Extract the (X, Y) coordinate from the center of the cell holding the provided text.  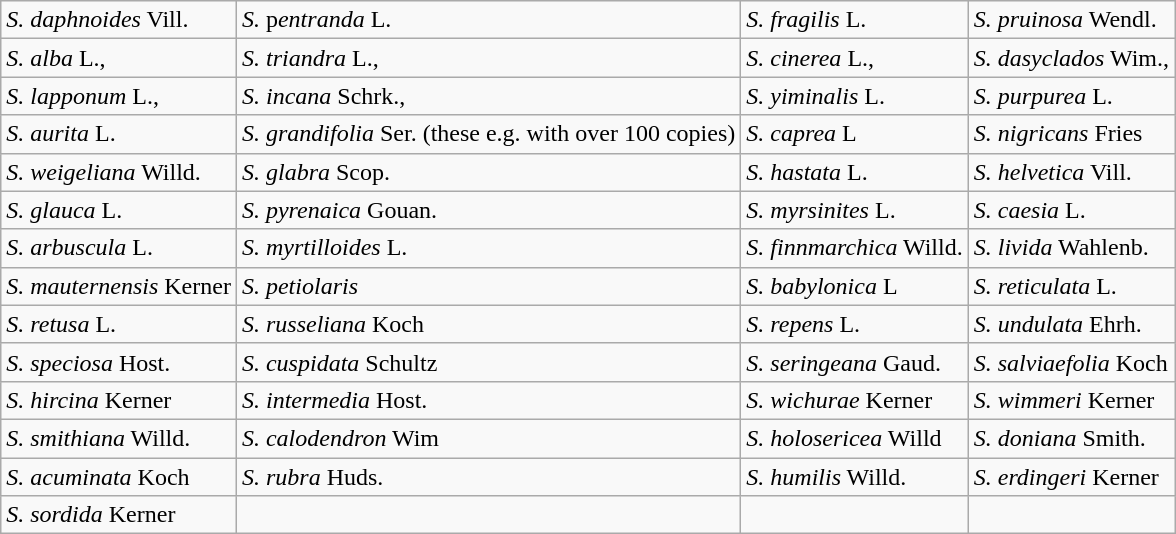
S. aurita L. (119, 134)
S. glabra Scop. (488, 172)
S. yiminalis L. (854, 96)
S. calodendron Wim (488, 438)
S. alba L., (119, 58)
S. pentranda L. (488, 20)
S. daphnoides Vill. (119, 20)
S. holosericea Willd (854, 438)
S. wimmeri Kerner (1071, 400)
S. seringeana Gaud. (854, 362)
S. livida Wahlenb. (1071, 248)
S. erdingeri Kerner (1071, 477)
S. purpurea L. (1071, 96)
S. myrtilloides L. (488, 248)
S. undulata Ehrh. (1071, 324)
S. doniana Smith. (1071, 438)
S. nigricans Fries (1071, 134)
S. wichurae Kerner (854, 400)
S. cuspidata Schultz (488, 362)
S. caprea L (854, 134)
S. myrsinites L. (854, 210)
S. intermedia Host. (488, 400)
S. hircina Kerner (119, 400)
S. acuminata Koch (119, 477)
S. petiolaris (488, 286)
S. lapponum L., (119, 96)
S. speciosa Host. (119, 362)
S. grandifolia Ser. (these e.g. with over 100 copies) (488, 134)
S. arbuscula L. (119, 248)
S. helvetica Vill. (1071, 172)
S. retusa L. (119, 324)
S. mauternensis Kerner (119, 286)
S. pruinosa Wendl. (1071, 20)
S. rubra Huds. (488, 477)
S. cinerea L., (854, 58)
S. finnmarchica Willd. (854, 248)
S. triandra L., (488, 58)
S. smithiana Willd. (119, 438)
S. russeliana Koch (488, 324)
S. hastata L. (854, 172)
S. pyrenaica Gouan. (488, 210)
S. dasyclados Wim., (1071, 58)
S. fragilis L. (854, 20)
S. babylonica L (854, 286)
S. incana Schrk., (488, 96)
S. sordida Kerner (119, 515)
S. caesia L. (1071, 210)
S. weigeliana Willd. (119, 172)
S. reticulata L. (1071, 286)
S. glauca L. (119, 210)
S. humilis Willd. (854, 477)
S. repens L. (854, 324)
S. salviaefolia Koch (1071, 362)
